Extract the (X, Y) coordinate from the center of the cell holding the provided text.  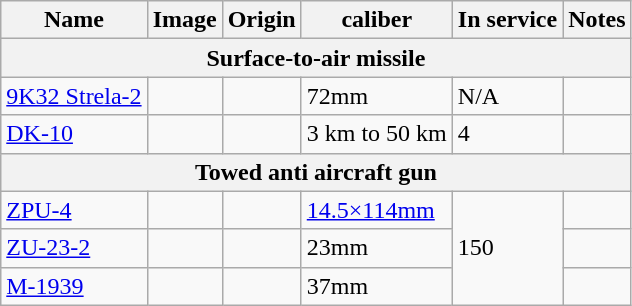
caliber (376, 20)
Notes (597, 20)
In service (507, 20)
3 km to 50 km (376, 134)
72mm (376, 96)
N/A (507, 96)
37mm (376, 286)
Origin (262, 20)
Name (74, 20)
Surface-to-air missile (316, 58)
DK-10 (74, 134)
ZPU-4 (74, 210)
ZU-23-2 (74, 248)
Towed anti aircraft gun (316, 172)
9K32 Strela-2 (74, 96)
150 (507, 248)
Image (184, 20)
M-1939 (74, 286)
23mm (376, 248)
4 (507, 134)
14.5×114mm (376, 210)
